Find where the given text appears and provide that cell's center as (X, Y) coordinate. 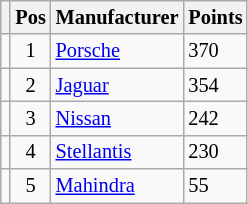
Pos (30, 17)
354 (215, 85)
55 (215, 186)
370 (215, 51)
4 (30, 152)
Porsche (118, 51)
Stellantis (118, 152)
2 (30, 85)
Points (215, 17)
Manufacturer (118, 17)
3 (30, 118)
Mahindra (118, 186)
5 (30, 186)
230 (215, 152)
242 (215, 118)
1 (30, 51)
Nissan (118, 118)
Jaguar (118, 85)
